From the cell containing the given text, extract its center point as [X, Y] coordinate. 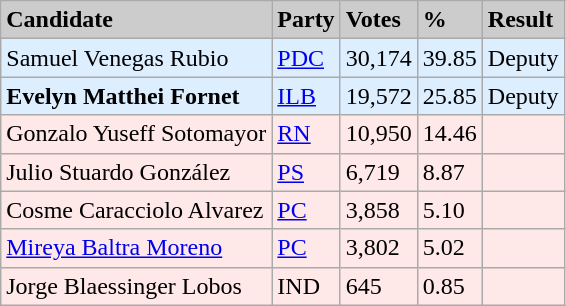
PDC [306, 58]
5.02 [450, 248]
10,950 [378, 134]
6,719 [378, 172]
645 [378, 286]
Party [306, 20]
Gonzalo Yuseff Sotomayor [136, 134]
25.85 [450, 96]
Candidate [136, 20]
Samuel Venegas Rubio [136, 58]
ILB [306, 96]
39.85 [450, 58]
Evelyn Matthei Fornet [136, 96]
3,802 [378, 248]
14.46 [450, 134]
Mireya Baltra Moreno [136, 248]
Jorge Blaessinger Lobos [136, 286]
Result [523, 20]
Cosme Caracciolo Alvarez [136, 210]
30,174 [378, 58]
5.10 [450, 210]
0.85 [450, 286]
IND [306, 286]
19,572 [378, 96]
3,858 [378, 210]
% [450, 20]
8.87 [450, 172]
Votes [378, 20]
PS [306, 172]
RN [306, 134]
Julio Stuardo González [136, 172]
